Pinpoint the cell where the given text exists, returning its [x, y] midpoint coordinate. 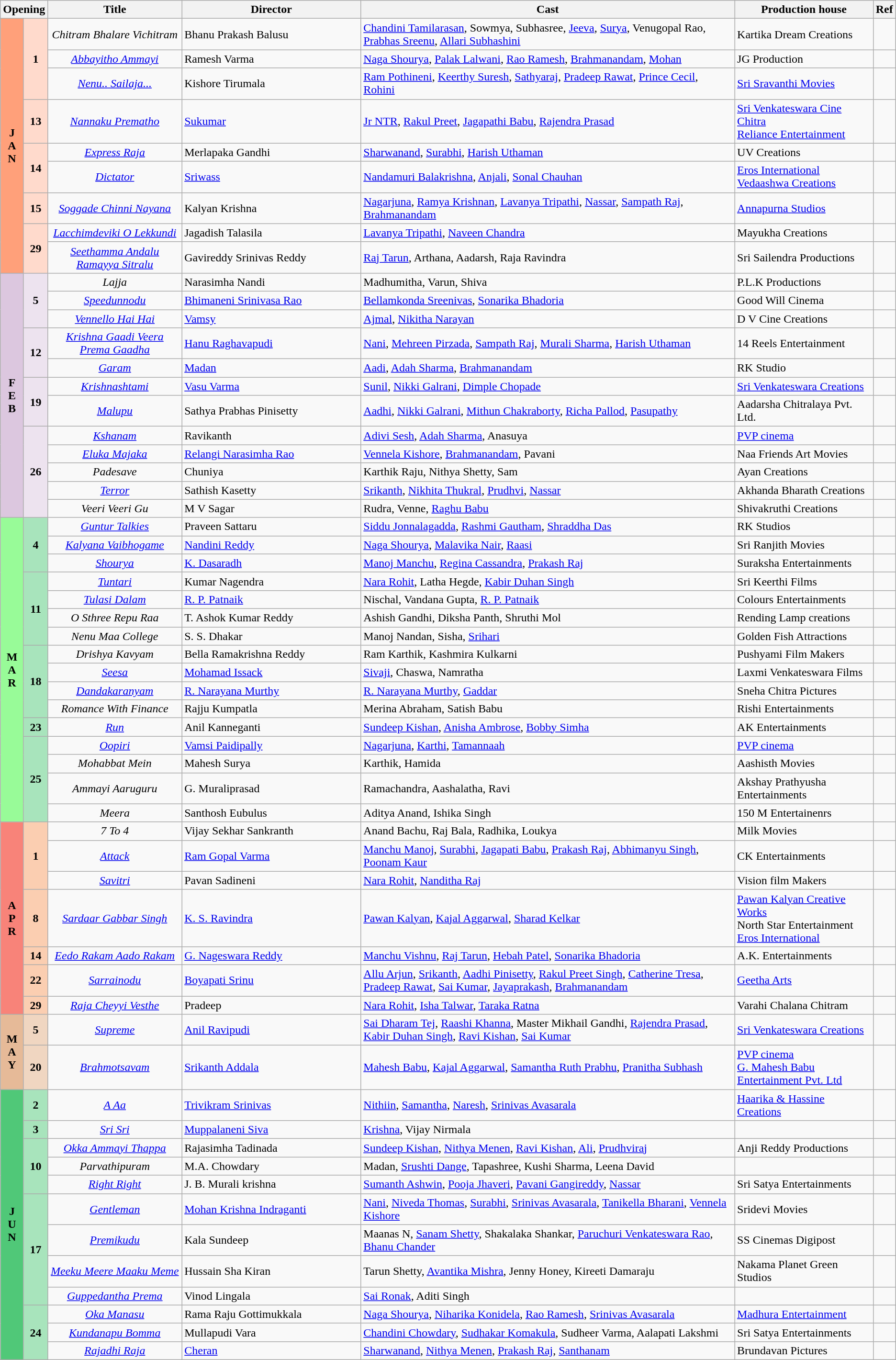
Nandamuri Balakrishna, Anjali, Sonal Chauhan [548, 177]
Raj Tarun, Arthana, Aadarsh, Raja Ravindra [548, 258]
Karthik Raju, Nithya Shetty, Sam [548, 472]
O Sthree Repu Raa [115, 618]
Mahesh Surya [271, 764]
Anji Reddy Productions [804, 1148]
Laxmi Venkateswara Films [804, 673]
Lajja [115, 282]
Relangi Narasimha Rao [271, 454]
Eluka Majaka [115, 454]
M.A. Chowdary [271, 1166]
Bella Ramakrishna Reddy [271, 654]
Sri Keerthi Films [804, 581]
Abbayitho Ammayi [115, 59]
Aashisth Movies [804, 764]
Bellamkonda Sreenivas, Sonarika Bhadoria [548, 300]
Bhanu Prakash Balusu [271, 34]
Ashish Gandhi, Diksha Panth, Shruthi Mol [548, 618]
Cheran [271, 1350]
Romance With Finance [115, 709]
Sharwanand, Nithya Menen, Prakash Raj, Santhanam [548, 1350]
MAY [12, 1052]
Adivi Sesh, Adah Sharma, Anasuya [548, 436]
Manoj Manchu, Regina Cassandra, Prakash Raj [548, 563]
Jagadish Talasila [271, 233]
Speedunnodu [115, 300]
Manoj Nandan, Sisha, Srihari [548, 636]
Milk Movies [804, 831]
22 [35, 980]
Manchu Manoj, Surabhi, Jagapati Babu, Prakash Raj, Abhimanyu Singh, Poonam Kaur [548, 856]
Nithiin, Samantha, Naresh, Srinivas Avasarala [548, 1105]
Golden Fish Attractions [804, 636]
Nischal, Vandana Gupta, R. P. Patnaik [548, 599]
Sri Ranjith Movies [804, 545]
11 [35, 608]
Cast [548, 10]
Director [271, 10]
Narasimha Nandi [271, 282]
SS Cinemas Digipost [804, 1240]
Aditya Anand, Ishika Singh [548, 813]
Karthik, Hamida [548, 764]
Dictator [115, 177]
Kartika Dream Creations [804, 34]
JUN [12, 1225]
Sukumar [271, 121]
Kalyan Krishna [271, 208]
Rajadhi Raja [115, 1350]
Sri Venkateswara Cine Chitra Reliance Entertainment [804, 121]
Nara Rohit, Nanditha Raj [548, 880]
Kundanapu Bomma [115, 1332]
12 [35, 352]
Aadhi, Nikki Galrani, Mithun Chakraborty, Richa Pallod, Pasupathy [548, 411]
Right Right [115, 1184]
17 [35, 1249]
A.K. Entertainments [804, 955]
Guppedantha Prema [115, 1296]
Parvathipuram [115, 1166]
Muppalaneni Siva [271, 1130]
Trivikram Srinivas [271, 1105]
Vamsi Paidipally [271, 745]
Brahmotsavam [115, 1068]
Ayan Creations [804, 472]
Nagarjuna, Ramya Krishnan, Lavanya Tripathi, Nassar, Sampath Raj, Brahmanandam [548, 208]
MAR [12, 670]
Maanas N, Sanam Shetty, Shakalaka Shankar, Paruchuri Venkateswara Rao, Bhanu Chander [548, 1240]
13 [35, 121]
Gavireddy Srinivas Reddy [271, 258]
Chandini Tamilarasan, Sowmya, Subhasree, Jeeva, Surya, Venugopal Rao, Prabhas Sreenu, Allari Subhashini [548, 34]
Shourya [115, 563]
Kalyana Vaibhogame [115, 545]
Colours Entertainments [804, 599]
26 [35, 472]
Premikudu [115, 1240]
Srikanth Addala [271, 1068]
Krishnashtami [115, 386]
Ramesh Varma [271, 59]
Merlapaka Gandhi [271, 152]
JG Production [804, 59]
Terror [115, 490]
Ram Pothineni, Keerthy Suresh, Sathyaraj, Pradeep Rawat, Prince Cecil, Rohini [548, 83]
Sarrainodu [115, 980]
Attack [115, 856]
Veeri Veeri Gu [115, 508]
Bhimaneni Srinivasa Rao [271, 300]
Nenu.. Sailaja... [115, 83]
Sai Dharam Tej, Raashi Khanna, Master Mikhail Gandhi, Rajendra Prasad, Kabir Duhan Singh, Ravi Kishan, Sai Kumar [548, 1030]
Eros InternationalVedaashwa Creations [804, 177]
Vennello Hai Hai [115, 318]
Sunil, Nikki Galrani, Dimple Chopade [548, 386]
20 [35, 1068]
Lavanya Tripathi, Naveen Chandra [548, 233]
Ramachandra, Aashalatha, Ravi [548, 788]
Oopiri [115, 745]
Srikanth, Nikhita Thukral, Prudhvi, Nassar [548, 490]
Nani, Mehreen Pirzada, Sampath Raj, Murali Sharma, Harish Uthaman [548, 344]
Brundavan Pictures [804, 1350]
Raja Cheyyi Vesthe [115, 1005]
Seethamma Andalu Ramayya Sitralu [115, 258]
Pavan Sadineni [271, 880]
Geetha Arts [804, 980]
Kumar Nagendra [271, 581]
4 [35, 545]
Mohamad Issack [271, 673]
Vamsy [271, 318]
Mayukha Creations [804, 233]
Rajasimha Tadinada [271, 1148]
Annapurna Studios [804, 208]
Pawan Kalyan Creative WorksNorth Star EntertainmentEros International [804, 918]
Gentleman [115, 1209]
Kala Sundeep [271, 1240]
R. P. Patnaik [271, 599]
G. Nageswara Reddy [271, 955]
AK Entertainments [804, 727]
Sardaar Gabbar Singh [115, 918]
Ram Karthik, Kashmira Kulkarni [548, 654]
Tarun Shetty, Avantika Mishra, Jenny Honey, Kireeti Damaraju [548, 1271]
8 [35, 918]
Rishi Entertainments [804, 709]
2 [35, 1105]
Krishna Gaadi Veera Prema Gaadha [115, 344]
Naga Shourya, Niharika Konidela, Rao Ramesh, Srinivas Avasarala [548, 1314]
G. Muraliprasad [271, 788]
K. Dasaradh [271, 563]
Madhumitha, Varun, Shiva [548, 282]
Production house [804, 10]
Express Raja [115, 152]
19 [35, 402]
Anand Bachu, Raj Bala, Radhika, Loukya [548, 831]
Siddu Jonnalagadda, Rashmi Gautham, Shraddha Das [548, 527]
Pushyami Film Makers [804, 654]
Madan [271, 368]
Sathya Prabhas Pinisetty [271, 411]
Anil Ravipudi [271, 1030]
15 [35, 208]
Madan, Srushti Dange, Tapashree, Kushi Sharma, Leena David [548, 1166]
Naga Shourya, Malavika Nair, Raasi [548, 545]
Aadi, Adah Sharma, Brahmanandam [548, 368]
Pawan Kalyan, Kajal Aggarwal, Sharad Kelkar [548, 918]
Tulasi Dalam [115, 599]
Rending Lamp creations [804, 618]
Manchu Vishnu, Raj Tarun, Hebah Patel, Sonarika Bhadoria [548, 955]
150 M Entertainenrs [804, 813]
24 [35, 1332]
Chitram Bhalare Vichitram [115, 34]
Drishya Kavyam [115, 654]
Nannaku Prematho [115, 121]
Good Will Cinema [804, 300]
Madhura Entertainment [804, 1314]
Shivakruthi Creations [804, 508]
M V Sagar [271, 508]
A Aa [115, 1105]
D V Cine Creations [804, 318]
Garam [115, 368]
RK Studio [804, 368]
Lacchimdeviki O Lekkundi [115, 233]
Rajju Kumpatla [271, 709]
CK Entertainments [804, 856]
Rama Raju Gottimukkala [271, 1314]
Santhosh Eubulus [271, 813]
Run [115, 727]
Vinod Lingala [271, 1296]
Rudra, Venne, Raghu Babu [548, 508]
Sri Sri [115, 1130]
18 [35, 682]
Vennela Kishore, Brahmanandam, Pavani [548, 454]
Hanu Raghavapudi [271, 344]
Nara Rohit, Isha Talwar, Taraka Ratna [548, 1005]
Mullapudi Vara [271, 1332]
Seesa [115, 673]
Akhanda Bharath Creations [804, 490]
R. Narayana Murthy [271, 691]
Boyapati Srinu [271, 980]
Supreme [115, 1030]
RK Studios [804, 527]
K. S. Ravindra [271, 918]
P.L.K Productions [804, 282]
Mohabbat Mein [115, 764]
23 [35, 727]
Eedo Rakam Aado Rakam [115, 955]
Sri Sailendra Productions [804, 258]
Sriwass [271, 177]
Kshanam [115, 436]
10 [35, 1166]
Nakama Planet Green Studios [804, 1271]
Nandini Reddy [271, 545]
25 [35, 779]
Oka Manasu [115, 1314]
Mohan Krishna Indraganti [271, 1209]
UV Creations [804, 152]
Chuniya [271, 472]
Ajmal, Nikitha Narayan [548, 318]
Okka Ammayi Thappa [115, 1148]
Kishore Tirumala [271, 83]
Nagarjuna, Karthi, Tamannaah [548, 745]
Nara Rohit, Latha Hegde, Kabir Duhan Singh [548, 581]
Soggade Chinni Nayana [115, 208]
Allu Arjun, Srikanth, Aadhi Pinisetty, Rakul Preet Singh, Catherine Tresa, Pradeep Rawat, Sai Kumar, Jayaprakash, Brahmanandam [548, 980]
14 Reels Entertainment [804, 344]
Ram Gopal Varma [271, 856]
3 [35, 1130]
T. Ashok Kumar Reddy [271, 618]
Title [115, 10]
Anil Kanneganti [271, 727]
JAN [12, 146]
Sri Sravanthi Movies [804, 83]
PVP cinemaG. Mahesh Babu Entertainment Pvt. Ltd [804, 1068]
Chandini Chowdary, Sudhakar Komakula, Sudheer Varma, Aalapati Lakshmi [548, 1332]
Sivaji, Chaswa, Namratha [548, 673]
Sundeep Kishan, Anisha Ambrose, Bobby Simha [548, 727]
Vision film Makers [804, 880]
Nenu Maa College [115, 636]
Meeku Meere Maaku Meme [115, 1271]
Sundeep Kishan, Nithya Menen, Ravi Kishan, Ali, Prudhviraj [548, 1148]
Sathish Kasetty [271, 490]
Sai Ronak, Aditi Singh [548, 1296]
Hussain Sha Kiran [271, 1271]
7 To 4 [115, 831]
S. S. Dhakar [271, 636]
Ammayi Aaruguru [115, 788]
Krishna, Vijay Nirmala [548, 1130]
J. B. Murali krishna [271, 1184]
Guntur Talkies [115, 527]
Sneha Chitra Pictures [804, 691]
Padesave [115, 472]
Haarika & Hassine Creations [804, 1105]
Suraksha Entertainments [804, 563]
FEB [12, 395]
Praveen Sattaru [271, 527]
Vijay Sekhar Sankranth [271, 831]
Sharwanand, Surabhi, Harish Uthaman [548, 152]
Dandakaranyam [115, 691]
Opening [24, 10]
Meera [115, 813]
Akshay Prathyusha Entertainments [804, 788]
Ravikanth [271, 436]
Vasu Varma [271, 386]
Varahi Chalana Chitram [804, 1005]
Merina Abraham, Satish Babu [548, 709]
Nani, Niveda Thomas, Surabhi, Srinivas Avasarala, Tanikella Bharani, Vennela Kishore [548, 1209]
APR [12, 918]
Jr NTR, Rakul Preet, Jagapathi Babu, Rajendra Prasad [548, 121]
Sridevi Movies [804, 1209]
Malupu [115, 411]
Naa Friends Art Movies [804, 454]
Aadarsha Chitralaya Pvt. Ltd. [804, 411]
R. Narayana Murthy, Gaddar [548, 691]
Naga Shourya, Palak Lalwani, Rao Ramesh, Brahmanandam, Mohan [548, 59]
Tuntari [115, 581]
Pradeep [271, 1005]
Savitri [115, 880]
Sumanth Ashwin, Pooja Jhaveri, Pavani Gangireddy, Nassar [548, 1184]
Ref [885, 10]
Mahesh Babu, Kajal Aggarwal, Samantha Ruth Prabhu, Pranitha Subhash [548, 1068]
